Pinpoint the cell where the given text exists, returning its (X, Y) midpoint coordinate. 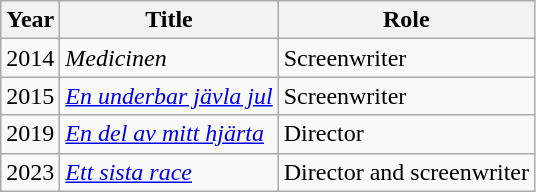
Director and screenwriter (406, 172)
Year (30, 20)
Title (169, 20)
Director (406, 134)
Ett sista race (169, 172)
2015 (30, 96)
2014 (30, 58)
Medicinen (169, 58)
2019 (30, 134)
En del av mitt hjärta (169, 134)
Role (406, 20)
2023 (30, 172)
En underbar jävla jul (169, 96)
